Return the [x, y] coordinate for the center point of the cell that contains the specified text.  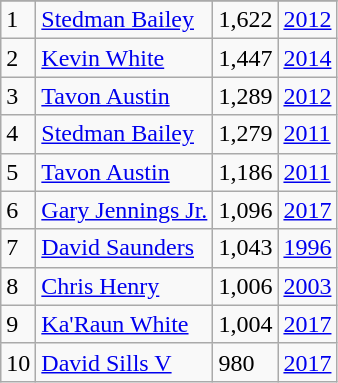
David Saunders [124, 248]
1,447 [246, 58]
1,622 [246, 20]
1,096 [246, 210]
3 [18, 96]
7 [18, 248]
2003 [308, 286]
1,004 [246, 324]
980 [246, 362]
1 [18, 20]
1,289 [246, 96]
4 [18, 134]
1,043 [246, 248]
Chris Henry [124, 286]
Gary Jennings Jr. [124, 210]
10 [18, 362]
2 [18, 58]
1,186 [246, 172]
Kevin White [124, 58]
Ka'Raun White [124, 324]
9 [18, 324]
David Sills V [124, 362]
1,006 [246, 286]
2014 [308, 58]
5 [18, 172]
1,279 [246, 134]
1996 [308, 248]
6 [18, 210]
8 [18, 286]
